Return (X, Y) of the center of cell containing provided text 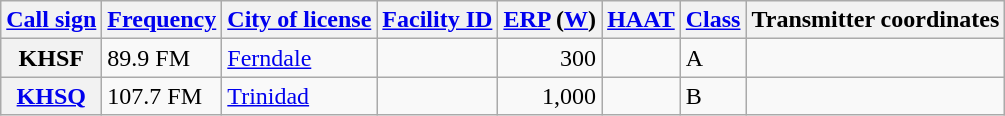
300 (550, 58)
ERP (W) (550, 20)
Ferndale (300, 58)
Transmitter coordinates (876, 20)
Facility ID (438, 20)
Class (713, 20)
89.9 FM (162, 58)
107.7 FM (162, 96)
B (713, 96)
1,000 (550, 96)
Call sign (52, 20)
KHSQ (52, 96)
A (713, 58)
HAAT (642, 20)
Frequency (162, 20)
City of license (300, 20)
KHSF (52, 58)
Trinidad (300, 96)
